Search for the cell housing the specified text and yield its (x, y) center coordinate. 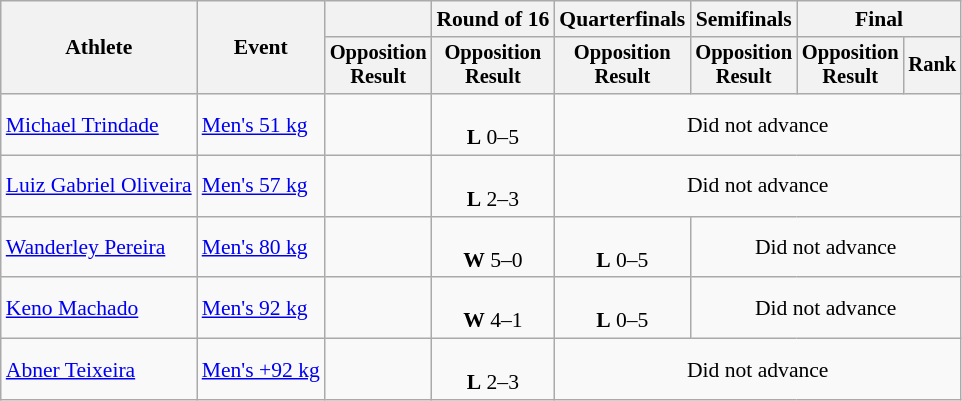
Round of 16 (492, 19)
Keno Machado (99, 308)
Michael Trindade (99, 124)
Rank (933, 66)
Semifinals (744, 19)
Luiz Gabriel Oliveira (99, 186)
W 4–1 (492, 308)
Event (261, 48)
Athlete (99, 48)
Men's 80 kg (261, 248)
Men's 51 kg (261, 124)
Abner Teixeira (99, 370)
Quarterfinals (622, 19)
Wanderley Pereira (99, 248)
Final (879, 19)
Men's +92 kg (261, 370)
W 5–0 (492, 248)
Men's 57 kg (261, 186)
Men's 92 kg (261, 308)
